Determine the [X, Y] coordinate at the center of the cell enclosing the given text.  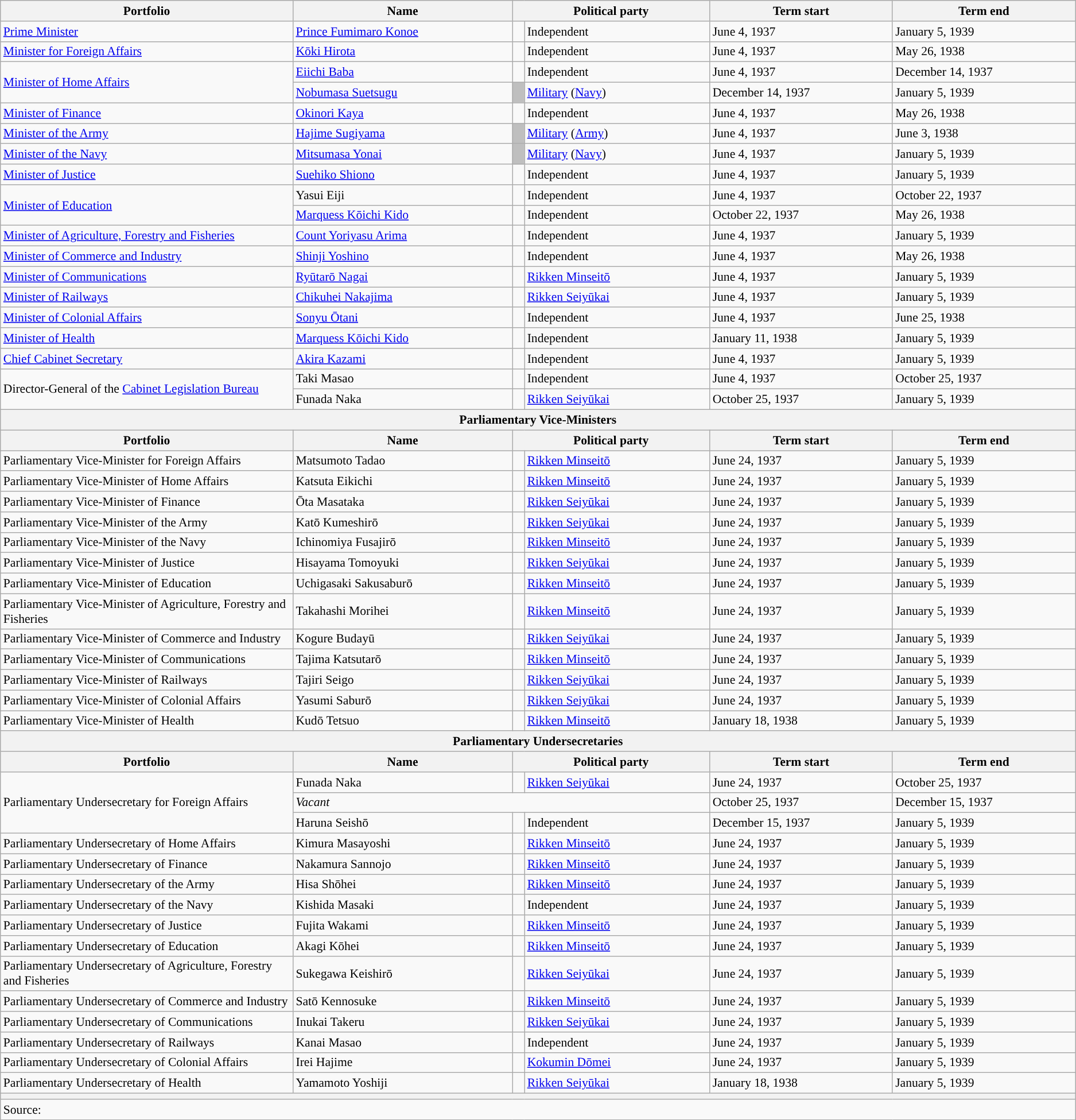
Chief Cabinet Secretary [147, 359]
Minister of Home Affairs [147, 83]
Kudō Tetsuo [402, 721]
Kōki Hirota [402, 52]
Tajiri Seigo [402, 680]
Prime Minister [147, 32]
Kimura Masayoshi [402, 844]
Parliamentary Undersecretary of Justice [147, 925]
Parliamentary Vice-Minister of Home Affairs [147, 482]
Ryūtarō Nagai [402, 277]
Parliamentary Undersecretary of Agriculture, Forestry and Fisheries [147, 974]
Parliamentary Undersecretary of the Army [147, 885]
Parliamentary Vice-Minister of Health [147, 721]
Parliamentary Undersecretary of Health [147, 1083]
Inukai Takeru [402, 1022]
Okinori Kaya [402, 113]
Parliamentary Vice-Ministers [538, 420]
Minister for Foreign Affairs [147, 52]
Minister of Education [147, 206]
Parliamentary Undersecretary of the Navy [147, 905]
Parliamentary Vice-Minister of Finance [147, 502]
Parliamentary Vice-Minister for Foreign Affairs [147, 461]
Akagi Kōhei [402, 946]
Katō Kumeshirō [402, 522]
Fujita Wakami [402, 925]
Ōta Masataka [402, 502]
Parliamentary Vice-Minister of Commerce and Industry [147, 639]
Sukegawa Keishirō [402, 974]
Ichinomiya Fusajirō [402, 542]
Yamamoto Yoshiji [402, 1083]
Kokumin Dōmei [617, 1063]
Kanai Masao [402, 1043]
Minister of Railways [147, 297]
Haruna Seishō [402, 823]
Parliamentary Vice-Minister of Colonial Affairs [147, 700]
Parliamentary Vice-Minister of Communications [147, 660]
Parliamentary Undersecretary of Education [147, 946]
Matsumoto Tadao [402, 461]
Hisa Shōhei [402, 885]
Uchigasaki Sakusaburō [402, 584]
Yasui Eiji [402, 195]
Sonyu Ōtani [402, 318]
Suehiko Shiono [402, 175]
Mitsumasa Yonai [402, 154]
Shinji Yoshino [402, 257]
Chikuhei Nakajima [402, 297]
Kishida Masaki [402, 905]
Source: [538, 1110]
Yasumi Saburō [402, 700]
January 11, 1938 [801, 338]
Count Yoriyasu Arima [402, 236]
Minister of Agriculture, Forestry and Fisheries [147, 236]
Prince Fumimaro Konoe [402, 32]
Minister of Communications [147, 277]
Parliamentary Vice-Minister of Education [147, 584]
Minister of the Army [147, 134]
Parliamentary Vice-Minister of Agriculture, Forestry and Fisheries [147, 611]
Irei Hajime [402, 1063]
Minister of Finance [147, 113]
Parliamentary Vice-Minister of Railways [147, 680]
Katsuta Eikichi [402, 482]
Satō Kennosuke [402, 1002]
Parliamentary Vice-Minister of the Navy [147, 542]
June 25, 1938 [984, 318]
Parliamentary Undersecretary of Railways [147, 1043]
Minister of Justice [147, 175]
Tajima Katsutarō [402, 660]
Minister of Colonial Affairs [147, 318]
Parliamentary Undersecretary of Home Affairs [147, 844]
Taki Masao [402, 379]
Vacant [501, 803]
Minister of Health [147, 338]
Kogure Budayū [402, 639]
Takahashi Morihei [402, 611]
Director-General of the Cabinet Legislation Bureau [147, 389]
Parliamentary Undersecretary of Finance [147, 864]
Parliamentary Undersecretary of Commerce and Industry [147, 1002]
Hisayama Tomoyuki [402, 563]
Hajime Sugiyama [402, 134]
Minister of the Navy [147, 154]
Parliamentary Vice-Minister of Justice [147, 563]
Eiichi Baba [402, 72]
Nakamura Sannojo [402, 864]
Akira Kazami [402, 359]
Nobumasa Suetsugu [402, 93]
Parliamentary Undersecretary of Communications [147, 1022]
Military (Army) [617, 134]
June 3, 1938 [984, 134]
Parliamentary Undersecretaries [538, 742]
Minister of Commerce and Industry [147, 257]
Parliamentary Undersecretary for Foreign Affairs [147, 803]
Parliamentary Undersecretary of Colonial Affairs [147, 1063]
Parliamentary Vice-Minister of the Army [147, 522]
